Return (x, y) of the center of cell containing provided text 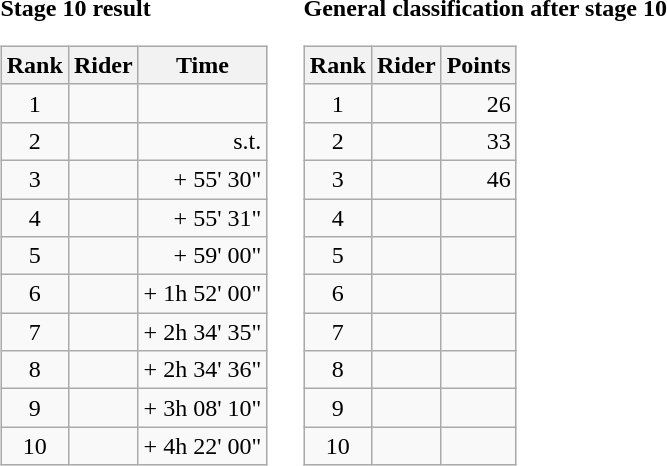
+ 2h 34' 36" (202, 370)
+ 3h 08' 10" (202, 408)
s.t. (202, 141)
+ 59' 00" (202, 256)
+ 55' 30" (202, 179)
26 (478, 103)
46 (478, 179)
+ 4h 22' 00" (202, 446)
+ 1h 52' 00" (202, 294)
Points (478, 65)
33 (478, 141)
Time (202, 65)
+ 2h 34' 35" (202, 332)
+ 55' 31" (202, 217)
